Find where the given text appears and provide that cell's center as [X, Y] coordinate. 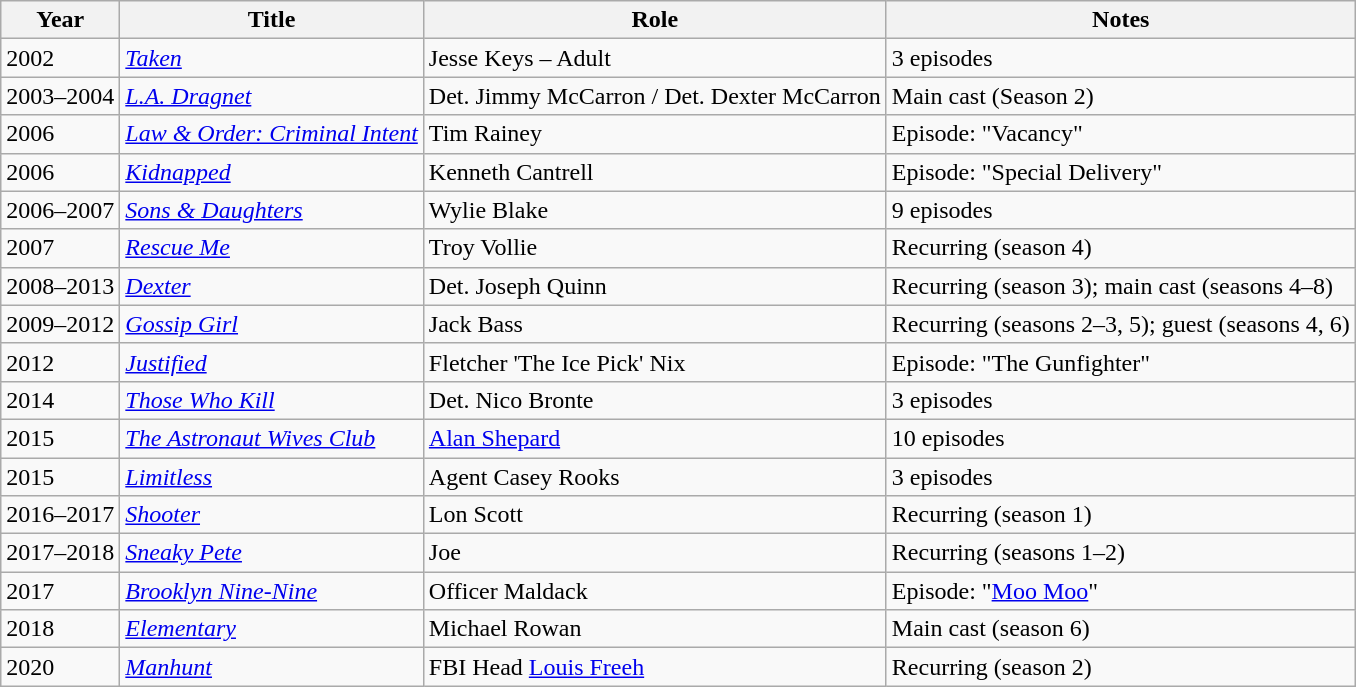
Wylie Blake [654, 210]
Gossip Girl [272, 324]
L.A. Dragnet [272, 96]
FBI Head Louis Freeh [654, 667]
Limitless [272, 477]
Main cast (Season 2) [1120, 96]
Those Who Kill [272, 400]
Title [272, 20]
Episode: "Vacancy" [1120, 134]
Brooklyn Nine-Nine [272, 591]
Fletcher 'The Ice Pick' Nix [654, 362]
Recurring (season 1) [1120, 515]
Role [654, 20]
2006–2007 [60, 210]
Recurring (season 4) [1120, 248]
9 episodes [1120, 210]
Recurring (seasons 1–2) [1120, 553]
Rescue Me [272, 248]
Elementary [272, 629]
Dexter [272, 286]
Year [60, 20]
Episode: "Moo Moo" [1120, 591]
Tim Rainey [654, 134]
Main cast (season 6) [1120, 629]
Det. Nico Bronte [654, 400]
2003–2004 [60, 96]
10 episodes [1120, 438]
2017 [60, 591]
Alan Shepard [654, 438]
Justified [272, 362]
2012 [60, 362]
2008–2013 [60, 286]
Shooter [272, 515]
Jesse Keys – Adult [654, 58]
Agent Casey Rooks [654, 477]
Det. Joseph Quinn [654, 286]
Michael Rowan [654, 629]
Recurring (seasons 2–3, 5); guest (seasons 4, 6) [1120, 324]
Sons & Daughters [272, 210]
2017–2018 [60, 553]
Episode: "The Gunfighter" [1120, 362]
Officer Maldack [654, 591]
Kenneth Cantrell [654, 172]
Taken [272, 58]
Lon Scott [654, 515]
Episode: "Special Delivery" [1120, 172]
Jack Bass [654, 324]
2002 [60, 58]
2007 [60, 248]
2016–2017 [60, 515]
Law & Order: Criminal Intent [272, 134]
Joe [654, 553]
Sneaky Pete [272, 553]
The Astronaut Wives Club [272, 438]
2014 [60, 400]
Recurring (season 2) [1120, 667]
2018 [60, 629]
Kidnapped [272, 172]
Notes [1120, 20]
Manhunt [272, 667]
Troy Vollie [654, 248]
Det. Jimmy McCarron / Det. Dexter McCarron [654, 96]
Recurring (season 3); main cast (seasons 4–8) [1120, 286]
2020 [60, 667]
2009–2012 [60, 324]
